Determine the (x, y) coordinate at the center of the cell enclosing the given text.  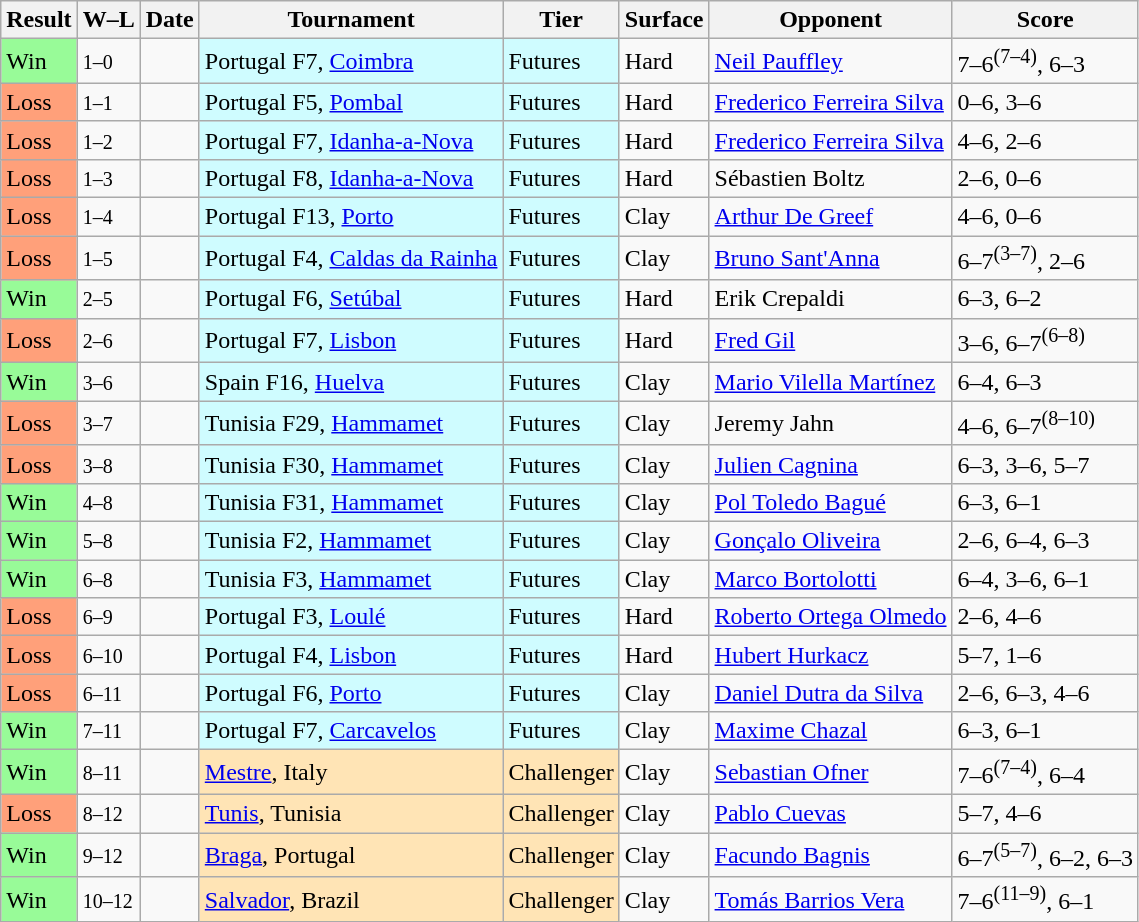
1–5 (108, 258)
5–8 (108, 541)
Opponent (830, 20)
W–L (108, 20)
3–6, 6–7(6–8) (1045, 340)
3–8 (108, 464)
Portugal F7, Coimbra (351, 62)
Facundo Bagnis (830, 856)
7–6(7–4), 6–4 (1045, 772)
Tunisia F2, Hammamet (351, 541)
Erik Crepaldi (830, 299)
2–6, 4–6 (1045, 617)
5–7, 1–6 (1045, 655)
Portugal F3, Loulé (351, 617)
6–10 (108, 655)
Portugal F13, Porto (351, 217)
4–6, 2–6 (1045, 140)
1–0 (108, 62)
6–3, 3–6, 5–7 (1045, 464)
6–8 (108, 579)
10–12 (108, 900)
Pol Toledo Bagué (830, 502)
Tunisia F3, Hammamet (351, 579)
Mario Vilella Martínez (830, 382)
Arthur De Greef (830, 217)
Portugal F8, Idanha-a-Nova (351, 178)
6–9 (108, 617)
Fred Gil (830, 340)
6–4, 6–3 (1045, 382)
Sebastian Ofner (830, 772)
Tunisia F29, Hammamet (351, 424)
4–6, 6–7(8–10) (1045, 424)
Tunis, Tunisia (351, 813)
1–4 (108, 217)
1–2 (108, 140)
6–3, 6–2 (1045, 299)
2–6, 6–3, 4–6 (1045, 693)
6–4, 3–6, 6–1 (1045, 579)
Jeremy Jahn (830, 424)
0–6, 3–6 (1045, 102)
Portugal F4, Lisbon (351, 655)
Hubert Hurkacz (830, 655)
3–6 (108, 382)
2–5 (108, 299)
Gonçalo Oliveira (830, 541)
Tier (561, 20)
Tournament (351, 20)
4–6, 0–6 (1045, 217)
Bruno Sant'Anna (830, 258)
2–6 (108, 340)
Score (1045, 20)
5–7, 4–6 (1045, 813)
2–6, 6–4, 6–3 (1045, 541)
Braga, Portugal (351, 856)
7–11 (108, 731)
Neil Pauffley (830, 62)
Marco Bortolotti (830, 579)
6–7(5–7), 6–2, 6–3 (1045, 856)
Tomás Barrios Vera (830, 900)
Pablo Cuevas (830, 813)
Maxime Chazal (830, 731)
Portugal F7, Idanha-a-Nova (351, 140)
9–12 (108, 856)
Portugal F5, Pombal (351, 102)
7–6(7–4), 6–3 (1045, 62)
8–11 (108, 772)
Spain F16, Huelva (351, 382)
Surface (664, 20)
Daniel Dutra da Silva (830, 693)
Result (39, 20)
8–12 (108, 813)
Portugal F6, Setúbal (351, 299)
Date (170, 20)
3–7 (108, 424)
Roberto Ortega Olmedo (830, 617)
2–6, 0–6 (1045, 178)
Sébastien Boltz (830, 178)
Julien Cagnina (830, 464)
6–11 (108, 693)
4–8 (108, 502)
Tunisia F31, Hammamet (351, 502)
6–7(3–7), 2–6 (1045, 258)
Mestre, Italy (351, 772)
Tunisia F30, Hammamet (351, 464)
Portugal F7, Carcavelos (351, 731)
Portugal F6, Porto (351, 693)
7–6(11–9), 6–1 (1045, 900)
1–1 (108, 102)
Portugal F4, Caldas da Rainha (351, 258)
Salvador, Brazil (351, 900)
Portugal F7, Lisbon (351, 340)
1–3 (108, 178)
